For the text-containing cell, return its midpoint in (x, y) coordinate format. 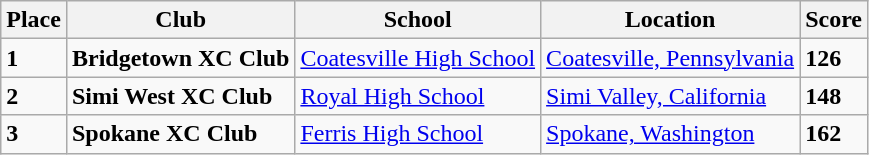
Coatesville High School (418, 58)
Location (670, 20)
Simi West XC Club (180, 96)
Place (34, 20)
Simi Valley, California (670, 96)
School (418, 20)
Spokane XC Club (180, 134)
1 (34, 58)
Ferris High School (418, 134)
2 (34, 96)
126 (834, 58)
3 (34, 134)
Bridgetown XC Club (180, 58)
148 (834, 96)
162 (834, 134)
Spokane, Washington (670, 134)
Score (834, 20)
Coatesville, Pennsylvania (670, 58)
Royal High School (418, 96)
Club (180, 20)
